Capture the cell that displays the provided text and extract its (x, y) central coordinate. 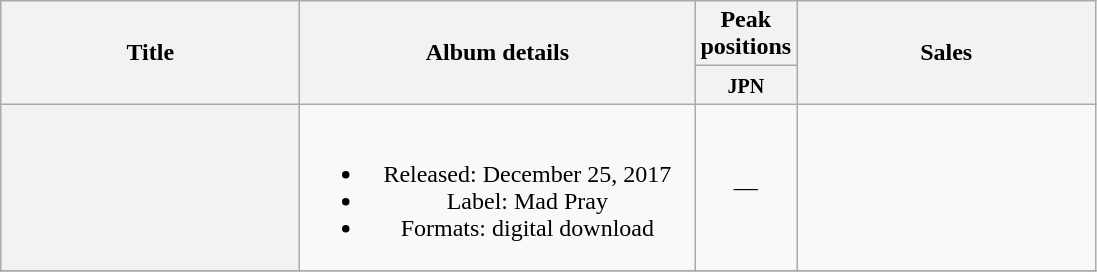
Title (150, 52)
JPN (746, 85)
Peak positions (746, 34)
— (746, 188)
Sales (946, 52)
Released: December 25, 2017Label: Mad PrayFormats: digital download (498, 188)
Album details (498, 52)
